Provide the [X, Y] coordinate of the cell's center where the given text is located.  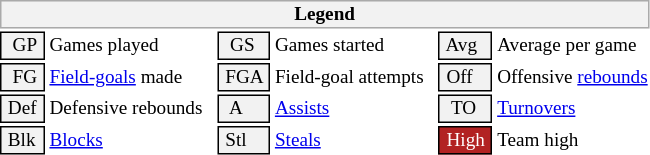
Team high [573, 140]
FG [22, 77]
Average per game [573, 46]
Offensive rebounds [573, 77]
Field-goal attempts [354, 77]
Avg [466, 46]
Field-goals made [131, 77]
GP [22, 46]
High [466, 140]
Turnovers [573, 108]
GS [244, 46]
Legend [324, 14]
Games played [131, 46]
Def [22, 108]
Blocks [131, 140]
A [244, 108]
FGA [244, 77]
Off [466, 77]
Assists [354, 108]
Stl [244, 140]
Blk [22, 140]
TO [466, 108]
Games started [354, 46]
Defensive rebounds [131, 108]
Steals [354, 140]
